Extract the (X, Y) coordinate from the center of the cell holding the provided text.  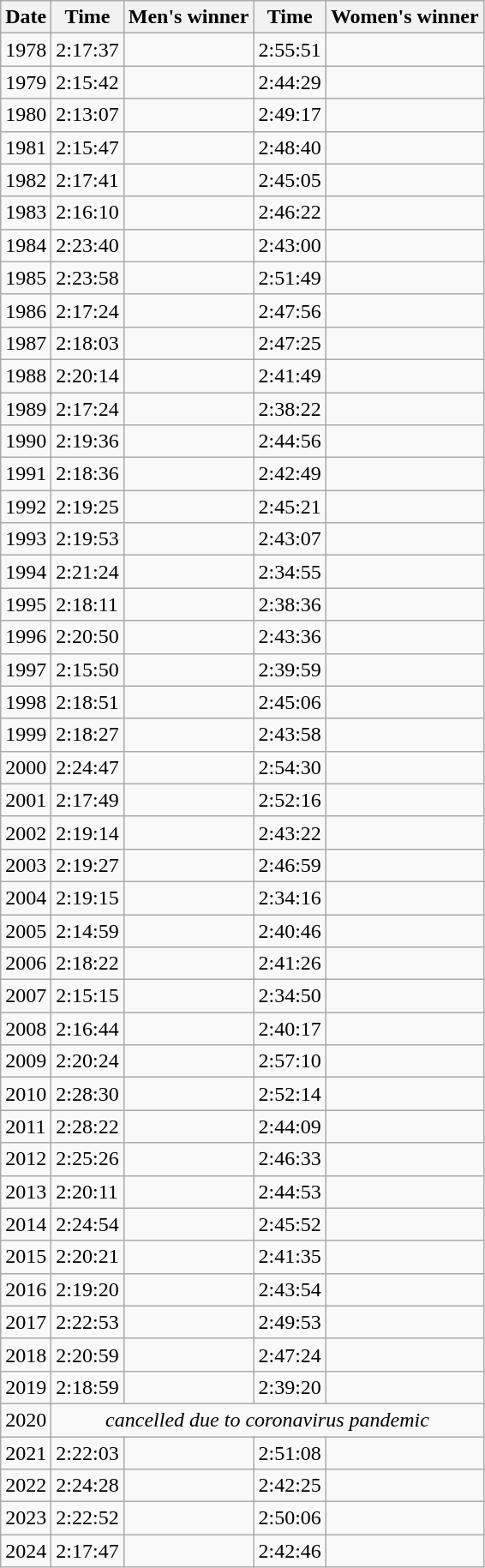
cancelled due to coronavirus pandemic (267, 1420)
1997 (26, 670)
2:20:11 (87, 1192)
1979 (26, 82)
2023 (26, 1518)
2:44:09 (290, 1126)
2:18:11 (87, 604)
2002 (26, 832)
2:49:17 (290, 115)
2:51:49 (290, 278)
1983 (26, 213)
2:44:29 (290, 82)
Date (26, 17)
2:28:22 (87, 1126)
2022 (26, 1486)
1986 (26, 310)
2000 (26, 767)
1996 (26, 637)
2006 (26, 964)
2:43:58 (290, 735)
2:44:56 (290, 442)
2:15:42 (87, 82)
2:22:53 (87, 1322)
2:17:47 (87, 1551)
2011 (26, 1126)
1999 (26, 735)
2:34:55 (290, 572)
2:46:59 (290, 865)
2:20:21 (87, 1257)
2:18:51 (87, 702)
2:18:59 (87, 1387)
2:43:00 (290, 245)
2:23:40 (87, 245)
2:47:24 (290, 1355)
2:34:16 (290, 898)
2:19:14 (87, 832)
2:40:46 (290, 930)
2:49:53 (290, 1322)
2:20:14 (87, 375)
1990 (26, 442)
2:46:33 (290, 1159)
2021 (26, 1453)
2:47:25 (290, 343)
2012 (26, 1159)
2:51:08 (290, 1453)
2:48:40 (290, 147)
2:23:58 (87, 278)
2:21:24 (87, 572)
2:40:17 (290, 1029)
2:38:36 (290, 604)
2:19:15 (87, 898)
2:43:36 (290, 637)
2:39:59 (290, 670)
2:22:03 (87, 1453)
2015 (26, 1257)
1991 (26, 474)
2001 (26, 800)
1980 (26, 115)
Men's winner (189, 17)
2:19:25 (87, 507)
2:16:44 (87, 1029)
2:24:47 (87, 767)
2:47:56 (290, 310)
2:20:59 (87, 1355)
2:15:47 (87, 147)
1993 (26, 539)
2:19:53 (87, 539)
1978 (26, 50)
2:15:50 (87, 670)
2018 (26, 1355)
2:18:36 (87, 474)
2010 (26, 1094)
2:41:35 (290, 1257)
2:24:54 (87, 1224)
2:45:05 (290, 180)
2:52:16 (290, 800)
2:46:22 (290, 213)
2:39:20 (290, 1387)
2005 (26, 930)
2008 (26, 1029)
2:45:06 (290, 702)
2:18:22 (87, 964)
2:42:46 (290, 1551)
2:42:49 (290, 474)
2:57:10 (290, 1061)
2:19:20 (87, 1289)
1985 (26, 278)
2:19:36 (87, 442)
2:17:37 (87, 50)
2:17:49 (87, 800)
2:24:28 (87, 1486)
1994 (26, 572)
2:25:26 (87, 1159)
1988 (26, 375)
2:43:54 (290, 1289)
1995 (26, 604)
2:55:51 (290, 50)
2:13:07 (87, 115)
2:42:25 (290, 1486)
2:45:21 (290, 507)
Women's winner (404, 17)
2019 (26, 1387)
2:41:49 (290, 375)
2:22:52 (87, 1518)
2:44:53 (290, 1192)
2:54:30 (290, 767)
1981 (26, 147)
2:17:41 (87, 180)
2003 (26, 865)
2:20:24 (87, 1061)
2009 (26, 1061)
2016 (26, 1289)
1989 (26, 409)
2017 (26, 1322)
2013 (26, 1192)
2:43:22 (290, 832)
2:52:14 (290, 1094)
2014 (26, 1224)
2:34:50 (290, 996)
2:18:27 (87, 735)
2:20:50 (87, 637)
2:19:27 (87, 865)
2:14:59 (87, 930)
2:43:07 (290, 539)
1987 (26, 343)
2:18:03 (87, 343)
2:28:30 (87, 1094)
2024 (26, 1551)
1984 (26, 245)
2:41:26 (290, 964)
2007 (26, 996)
1992 (26, 507)
2:15:15 (87, 996)
2:50:06 (290, 1518)
2:16:10 (87, 213)
2:38:22 (290, 409)
2004 (26, 898)
2:45:52 (290, 1224)
1982 (26, 180)
1998 (26, 702)
2020 (26, 1420)
